Detect which cell encompasses the target text, then output its (x, y) center coordinate. 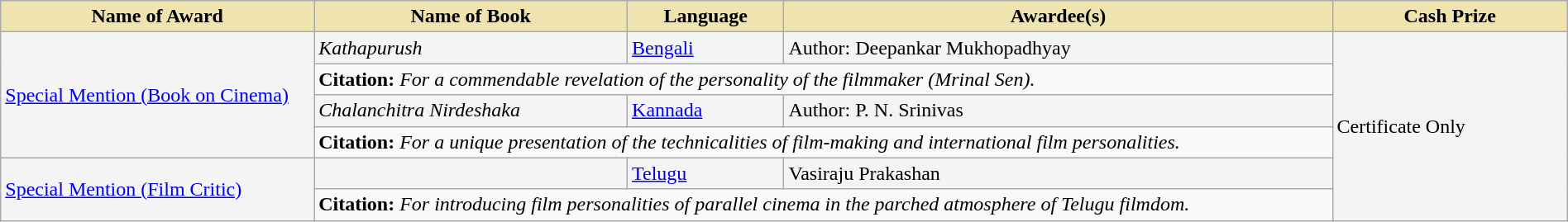
Citation: For a unique presentation of the technicalities of film-making and international film personalities. (824, 142)
Language (706, 17)
Special Mention (Book on Cinema) (157, 95)
Name of Award (157, 17)
Kannada (706, 111)
Chalanchitra Nirdeshaka (471, 111)
Cash Prize (1450, 17)
Special Mention (Film Critic) (157, 189)
Vasiraju Prakashan (1059, 173)
Author: Deepankar Mukhopadhyay (1059, 48)
Author: P. N. Srinivas (1059, 111)
Certificate Only (1450, 126)
Kathapurush (471, 48)
Telugu (706, 173)
Name of Book (471, 17)
Citation: For a commendable revelation of the personality of the filmmaker (Mrinal Sen). (824, 79)
Citation: For introducing film personalities of parallel cinema in the parched atmosphere of Telugu filmdom. (824, 205)
Awardee(s) (1059, 17)
Bengali (706, 48)
